Provide the [X, Y] coordinate of the cell's center where the given text is located.  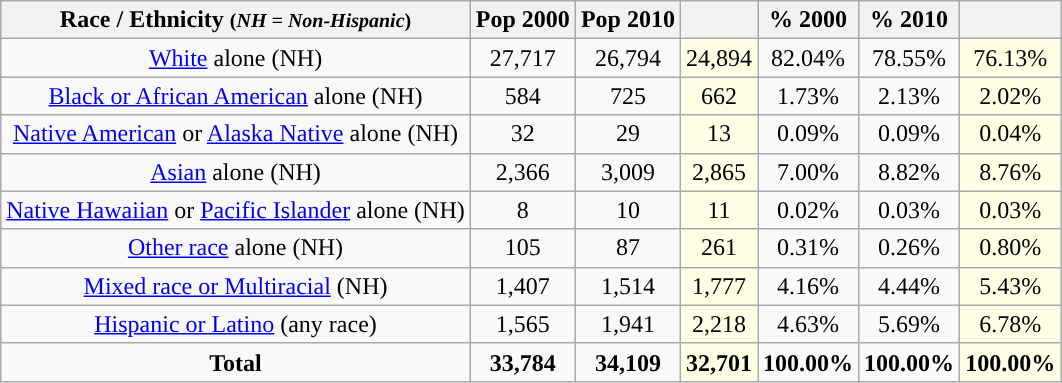
8.82% [910, 172]
0.31% [808, 248]
Race / Ethnicity (NH = Non-Hispanic) [236, 20]
1,514 [628, 286]
Native Hawaiian or Pacific Islander alone (NH) [236, 210]
24,894 [718, 58]
8.76% [1010, 172]
0.80% [1010, 248]
3,009 [628, 172]
White alone (NH) [236, 58]
4.63% [808, 324]
32,701 [718, 362]
% 2000 [808, 20]
1,565 [522, 324]
Mixed race or Multiracial (NH) [236, 286]
10 [628, 210]
105 [522, 248]
0.02% [808, 210]
5.43% [1010, 286]
4.44% [910, 286]
78.55% [910, 58]
76.13% [1010, 58]
1,941 [628, 324]
82.04% [808, 58]
34,109 [628, 362]
2.13% [910, 96]
Pop 2010 [628, 20]
27,717 [522, 58]
Asian alone (NH) [236, 172]
2,366 [522, 172]
4.16% [808, 286]
261 [718, 248]
32 [522, 134]
8 [522, 210]
0.26% [910, 248]
725 [628, 96]
13 [718, 134]
2,865 [718, 172]
11 [718, 210]
33,784 [522, 362]
1,777 [718, 286]
87 [628, 248]
1,407 [522, 286]
0.04% [1010, 134]
Other race alone (NH) [236, 248]
% 2010 [910, 20]
2,218 [718, 324]
584 [522, 96]
Total [236, 362]
7.00% [808, 172]
29 [628, 134]
5.69% [910, 324]
1.73% [808, 96]
662 [718, 96]
Black or African American alone (NH) [236, 96]
Native American or Alaska Native alone (NH) [236, 134]
26,794 [628, 58]
Hispanic or Latino (any race) [236, 324]
2.02% [1010, 96]
6.78% [1010, 324]
Pop 2000 [522, 20]
